Capture the cell that displays the provided text and extract its [x, y] central coordinate. 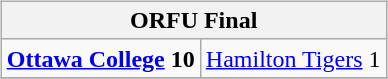
Hamilton Tigers 1 [293, 58]
ORFU Final [194, 20]
Ottawa College 10 [100, 58]
